Extract the [X, Y] coordinate from the center of the cell holding the provided text.  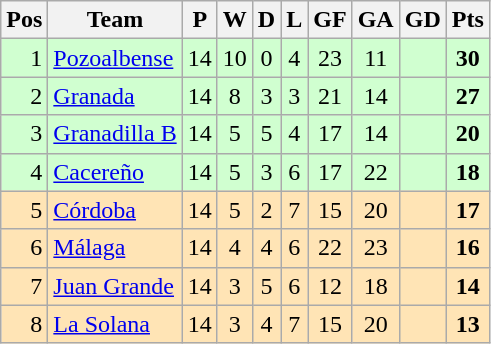
11 [376, 58]
0 [266, 58]
1 [24, 58]
GD [422, 20]
Granadilla B [115, 134]
L [294, 20]
10 [234, 58]
Córdoba [115, 210]
La Solana [115, 324]
Pozoalbense [115, 58]
Juan Grande [115, 286]
Pos [24, 20]
12 [330, 286]
27 [468, 96]
GF [330, 20]
Team [115, 20]
30 [468, 58]
P [200, 20]
D [266, 20]
W [234, 20]
Málaga [115, 248]
GA [376, 20]
Cacereño [115, 172]
13 [468, 324]
16 [468, 248]
Pts [468, 20]
21 [330, 96]
Granada [115, 96]
